Detect which cell encompasses the target text, then output its [X, Y] center coordinate. 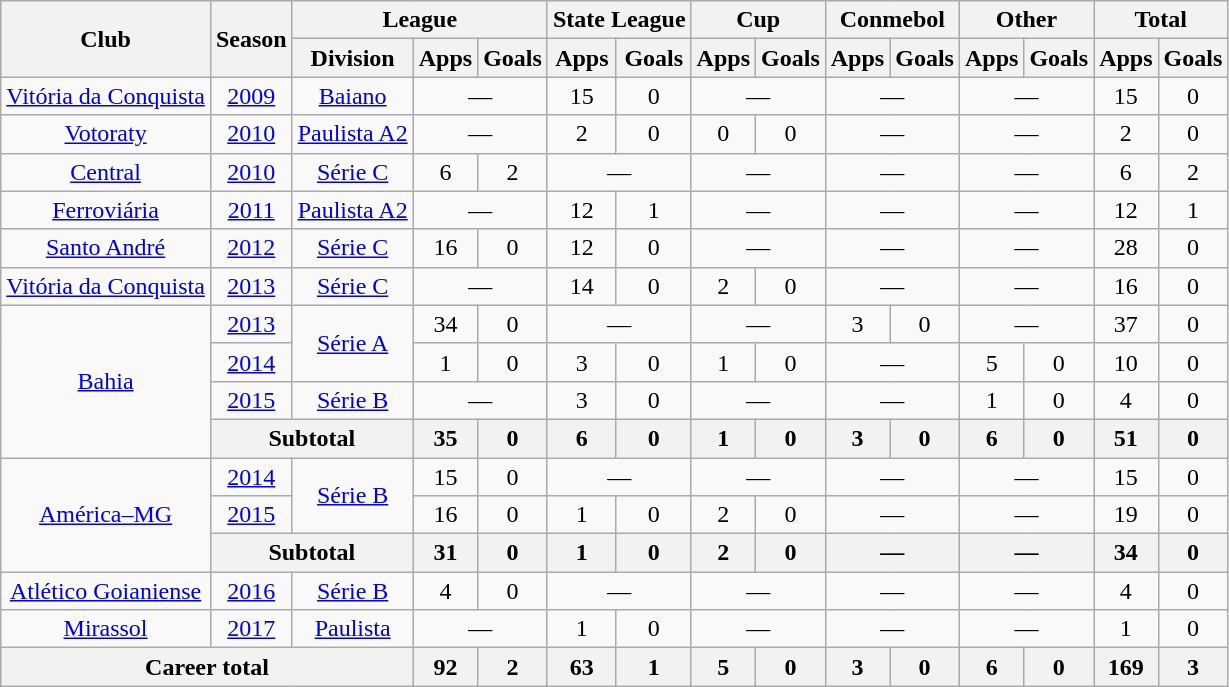
14 [582, 286]
51 [1126, 438]
Série A [352, 343]
10 [1126, 362]
Season [251, 39]
2016 [251, 591]
Votoraty [106, 134]
Baiano [352, 96]
169 [1126, 667]
31 [445, 553]
Ferroviária [106, 210]
Club [106, 39]
63 [582, 667]
19 [1126, 515]
América–MG [106, 515]
Mirassol [106, 629]
Paulista [352, 629]
State League [619, 20]
37 [1126, 324]
2017 [251, 629]
Central [106, 172]
2012 [251, 248]
Total [1161, 20]
Santo André [106, 248]
Atlético Goianiense [106, 591]
2011 [251, 210]
35 [445, 438]
Other [1026, 20]
Division [352, 58]
League [420, 20]
Bahia [106, 381]
Cup [758, 20]
92 [445, 667]
Career total [207, 667]
Conmebol [892, 20]
28 [1126, 248]
2009 [251, 96]
